From the cell containing the given text, extract its center point as (X, Y) coordinate. 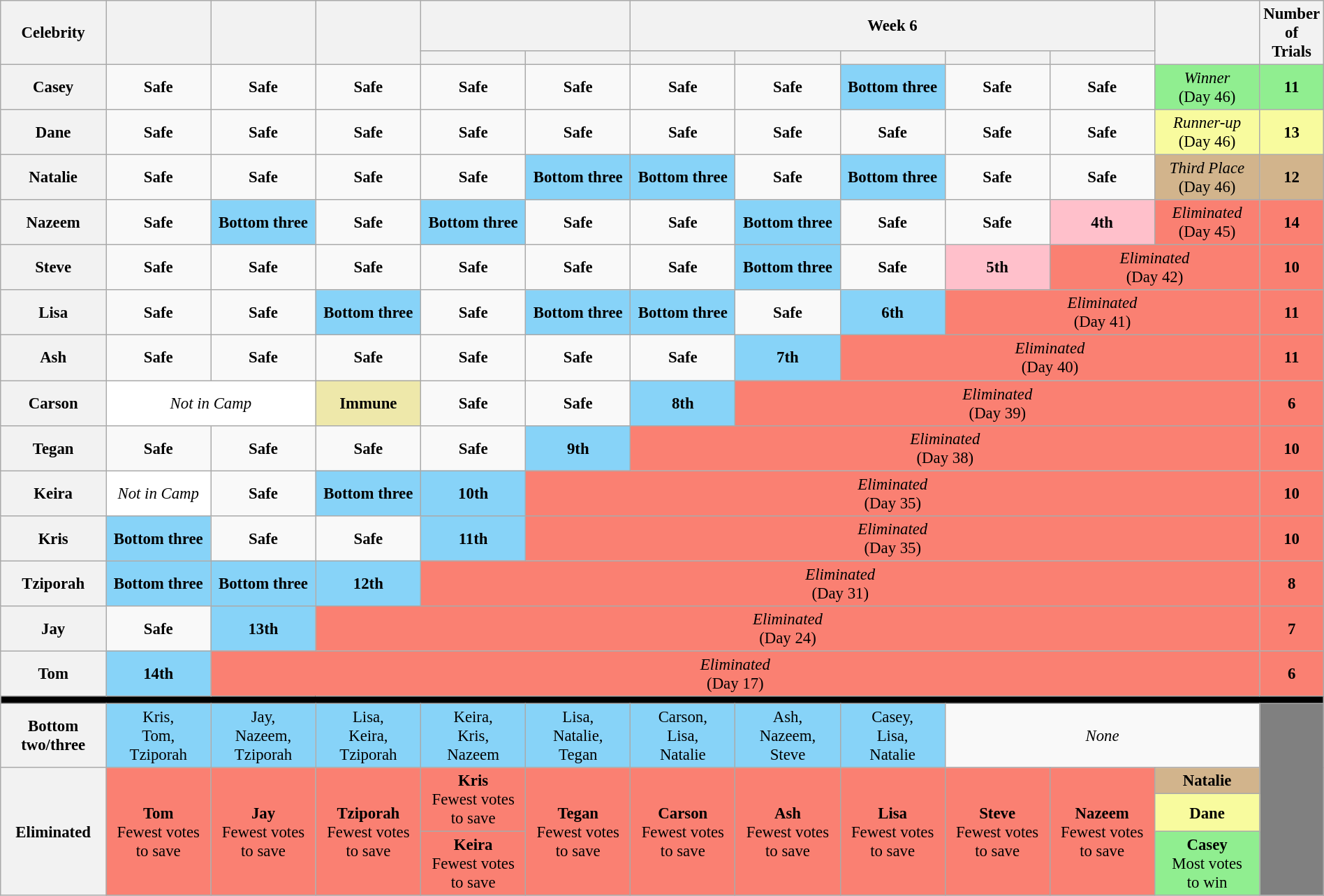
13th (263, 629)
Number of Trials (1292, 33)
TziporahFewest votes to save (368, 831)
Eliminated(Day 45) (1207, 222)
Winner(Day 46) (1207, 88)
Eliminated(Day 40) (1050, 358)
10th (473, 493)
Tom (53, 673)
Third Place(Day 46) (1207, 177)
Eliminated(Day 17) (735, 673)
Nazeem (53, 222)
Lisa,Natalie,Tegan (578, 735)
None (1102, 735)
Eliminated(Day 24) (788, 629)
CarsonFewest votes to save (683, 831)
Eliminated(Day 31) (841, 584)
6th (892, 313)
5th (997, 268)
12 (1292, 177)
Keira (53, 493)
Eliminated(Day 39) (997, 404)
Keira,Kris,Nazeem (473, 735)
Lisa (53, 313)
8th (683, 404)
11th (473, 538)
7 (1292, 629)
SteveFewest votes to save (997, 831)
14th (159, 673)
Week 6 (892, 25)
Tziporah (53, 584)
AshFewest votes to save (788, 831)
13 (1292, 133)
Casey,Lisa,Natalie (892, 735)
Tegan (53, 448)
12th (368, 584)
JayFewest votes to save (263, 831)
Lisa,Keira,Tziporah (368, 735)
Eliminated (53, 831)
CaseyMost votes to win (1207, 864)
Celebrity (53, 33)
Runner-up(Day 46) (1207, 133)
Jay (53, 629)
Eliminated(Day 41) (1102, 313)
Immune (368, 404)
Kris (53, 538)
Ash (53, 358)
Bottom two/three (53, 735)
KeiraFewest votes to save (473, 864)
Steve (53, 268)
7th (788, 358)
Kris,Tom,Tziporah (159, 735)
9th (578, 448)
NazeemFewest votes to save (1102, 831)
8 (1292, 584)
Eliminated(Day 38) (946, 448)
KrisFewest votes to save (473, 800)
4th (1102, 222)
TeganFewest votes to save (578, 831)
14 (1292, 222)
Carson (53, 404)
Jay,Nazeem,Tziporah (263, 735)
Carson,Lisa,Natalie (683, 735)
TomFewest votes to save (159, 831)
LisaFewest votes to save (892, 831)
Ash,Nazeem,Steve (788, 735)
Casey (53, 88)
Eliminated(Day 42) (1155, 268)
